Return [x, y] of the center of cell containing provided text 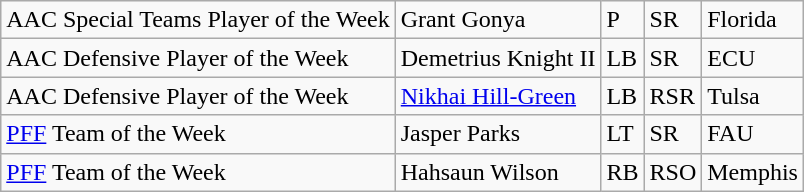
RB [622, 172]
LT [622, 134]
Grant Gonya [498, 20]
Hahsaun Wilson [498, 172]
ECU [753, 58]
Tulsa [753, 96]
RSO [673, 172]
AAC Special Teams Player of the Week [198, 20]
Jasper Parks [498, 134]
P [622, 20]
Nikhai Hill-Green [498, 96]
Florida [753, 20]
Memphis [753, 172]
Demetrius Knight II [498, 58]
FAU [753, 134]
RSR [673, 96]
